Detect which cell encompasses the target text, then output its (X, Y) center coordinate. 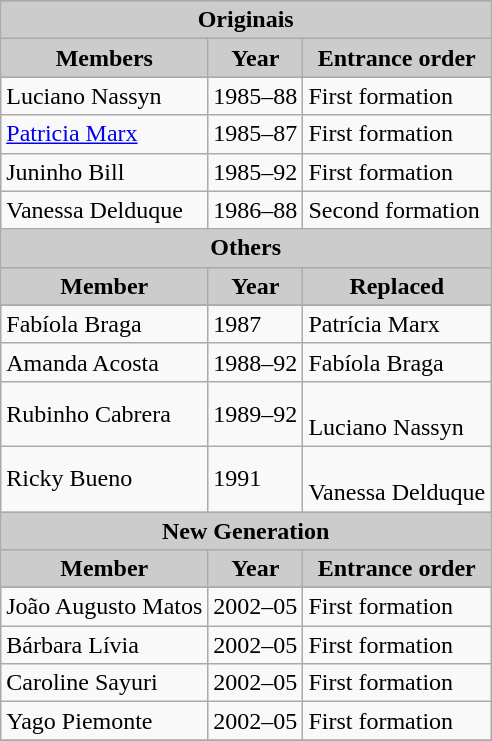
1985–92 (256, 172)
Amanda Acosta (104, 362)
1987 (256, 324)
Second formation (397, 210)
Members (104, 58)
New Generation (246, 531)
1989–92 (256, 414)
1991 (256, 478)
1985–88 (256, 96)
Bárbara Lívia (104, 645)
Ricky Bueno (104, 478)
Juninho Bill (104, 172)
Originais (246, 20)
Replaced (397, 286)
Caroline Sayuri (104, 683)
Patricia Marx (104, 134)
1985–87 (256, 134)
Others (246, 248)
Yago Piemonte (104, 721)
João Augusto Matos (104, 607)
Rubinho Cabrera (104, 414)
Patrícia Marx (397, 324)
1988–92 (256, 362)
1986–88 (256, 210)
